Extract the [x, y] coordinate from the center of the cell holding the provided text.  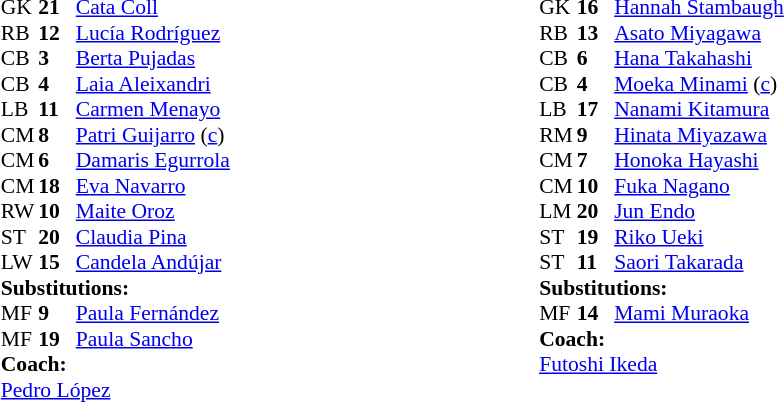
Hinata Miyazawa [699, 135]
Paula Fernández [153, 313]
Moeka Minami (c) [699, 84]
LM [558, 211]
Saori Takarada [699, 263]
Riko Ueki [699, 237]
RW [20, 211]
Maite Oroz [153, 211]
Damaris Egurrola [153, 161]
8 [57, 135]
Futoshi Ikeda [662, 365]
Laia Aleixandri [153, 84]
Patri Guijarro (c) [153, 135]
Claudia Pina [153, 237]
LW [20, 263]
Jun Endo [699, 211]
Asato Miyagawa [699, 33]
Berta Pujadas [153, 59]
13 [596, 33]
14 [596, 313]
Eva Navarro [153, 186]
Nanami Kitamura [699, 109]
17 [596, 109]
RM [558, 135]
Carmen Menayo [153, 109]
Hana Takahashi [699, 59]
Paula Sancho [153, 339]
18 [57, 186]
Candela Andújar [153, 263]
Mami Muraoka [699, 313]
Honoka Hayashi [699, 161]
7 [596, 161]
Lucía Rodríguez [153, 33]
3 [57, 59]
15 [57, 263]
Fuka Nagano [699, 186]
12 [57, 33]
